Provide the [X, Y] coordinate of the cell's center where the given text is located.  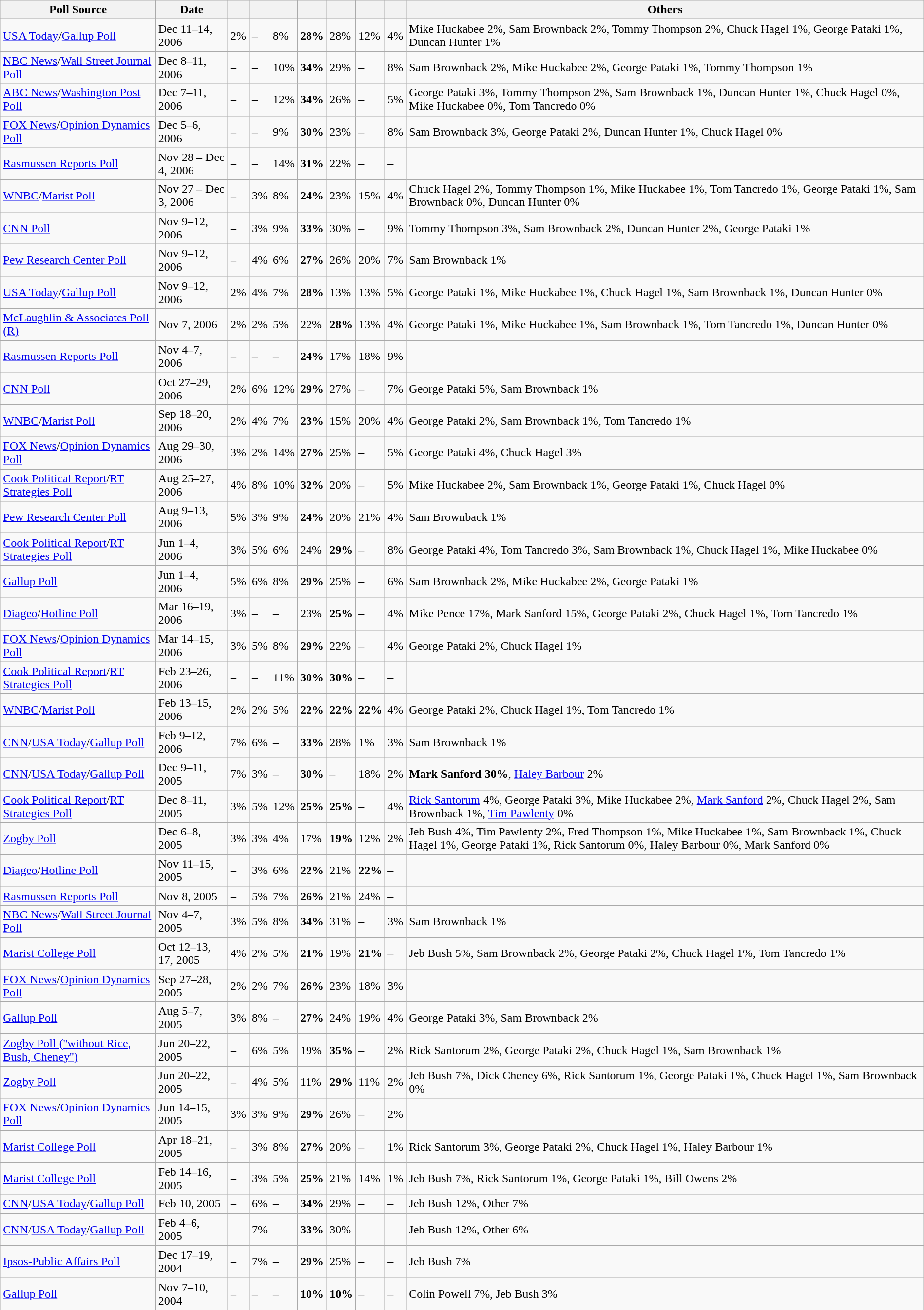
Mar 16–19, 2006 [192, 613]
Jeb Bush 7% [665, 1261]
Date [192, 10]
Dec 11–14, 2006 [192, 36]
Jeb Bush 12%, Other 7% [665, 1204]
Mark Sanford 30%, Haley Barbour 2% [665, 774]
Nov 4–7, 2006 [192, 357]
Dec 8–11, 2005 [192, 806]
Feb 10, 2005 [192, 1204]
Jun 14–15, 2005 [192, 1114]
Feb 14–16, 2005 [192, 1178]
Aug 5–7, 2005 [192, 1018]
Nov 27 – Dec 3, 2006 [192, 196]
George Pataki 4%, Chuck Hagel 3% [665, 453]
Feb 4–6, 2005 [192, 1230]
Sam Brownback 2%, Mike Huckabee 2%, George Pataki 1% [665, 582]
ABC News/Washington Post Poll [78, 100]
McLaughlin & Associates Poll (R) [78, 324]
Mike Huckabee 2%, Sam Brownback 1%, George Pataki 1%, Chuck Hagel 0% [665, 485]
Sam Brownback 3%, George Pataki 2%, Duncan Hunter 1%, Chuck Hagel 0% [665, 131]
Others [665, 10]
Mike Pence 17%, Mark Sanford 15%, George Pataki 2%, Chuck Hagel 1%, Tom Tancredo 1% [665, 613]
Nov 7, 2006 [192, 324]
Nov 7–10, 2004 [192, 1294]
George Pataki 4%, Tom Tancredo 3%, Sam Brownback 1%, Chuck Hagel 1%, Mike Huckabee 0% [665, 549]
Poll Source [78, 10]
George Pataki 2%, Chuck Hagel 1%, Tom Tancredo 1% [665, 710]
Aug 25–27, 2006 [192, 485]
Colin Powell 7%, Jeb Bush 3% [665, 1294]
Dec 9–11, 2005 [192, 774]
Ipsos-Public Affairs Poll [78, 1261]
Jeb Bush 12%, Other 6% [665, 1230]
Aug 9–13, 2006 [192, 517]
Dec 5–6, 2006 [192, 131]
Mike Huckabee 2%, Sam Brownback 2%, Tommy Thompson 2%, Chuck Hagel 1%, George Pataki 1%, Duncan Hunter 1% [665, 36]
Dec 8–11, 2006 [192, 67]
Nov 11–15, 2005 [192, 870]
George Pataki 3%, Sam Brownback 2% [665, 1018]
George Pataki 1%, Mike Huckabee 1%, Chuck Hagel 1%, Sam Brownback 1%, Duncan Hunter 0% [665, 292]
Chuck Hagel 2%, Tommy Thompson 1%, Mike Huckabee 1%, Tom Tancredo 1%, George Pataki 1%, Sam Brownback 0%, Duncan Hunter 0% [665, 196]
Sam Brownback 2%, Mike Huckabee 2%, George Pataki 1%, Tommy Thompson 1% [665, 67]
Nov 28 – Dec 4, 2006 [192, 164]
Aug 29–30, 2006 [192, 453]
Sep 18–20, 2006 [192, 421]
George Pataki 3%, Tommy Thompson 2%, Sam Brownback 1%, Duncan Hunter 1%, Chuck Hagel 0%, Mike Huckabee 0%, Tom Tancredo 0% [665, 100]
Dec 6–8, 2005 [192, 838]
Oct 12–13, 17, 2005 [192, 954]
Dec 7–11, 2006 [192, 100]
Rick Santorum 2%, George Pataki 2%, Chuck Hagel 1%, Sam Brownback 1% [665, 1050]
Jeb Bush 5%, Sam Brownback 2%, George Pataki 2%, Chuck Hagel 1%, Tom Tancredo 1% [665, 954]
Zogby Poll (''without Rice, Bush, Cheney'') [78, 1050]
Tommy Thompson 3%, Sam Brownback 2%, Duncan Hunter 2%, George Pataki 1% [665, 228]
Rick Santorum 3%, George Pataki 2%, Chuck Hagel 1%, Haley Barbour 1% [665, 1147]
Feb 9–12, 2006 [192, 742]
Feb 13–15, 2006 [192, 710]
32% [312, 485]
Feb 23–26, 2006 [192, 677]
35% [342, 1050]
Nov 8, 2005 [192, 896]
Sep 27–28, 2005 [192, 986]
Nov 4–7, 2005 [192, 921]
George Pataki 1%, Mike Huckabee 1%, Sam Brownback 1%, Tom Tancredo 1%, Duncan Hunter 0% [665, 324]
Jeb Bush 7%, Dick Cheney 6%, Rick Santorum 1%, George Pataki 1%, Chuck Hagel 1%, Sam Brownback 0% [665, 1082]
George Pataki 5%, Sam Brownback 1% [665, 388]
Apr 18–21, 2005 [192, 1147]
Jeb Bush 7%, Rick Santorum 1%, George Pataki 1%, Bill Owens 2% [665, 1178]
Mar 14–15, 2006 [192, 646]
Dec 17–19, 2004 [192, 1261]
George Pataki 2%, Sam Brownback 1%, Tom Tancredo 1% [665, 421]
Oct 27–29, 2006 [192, 388]
Rick Santorum 4%, George Pataki 3%, Mike Huckabee 2%, Mark Sanford 2%, Chuck Hagel 2%, Sam Brownback 1%, Tim Pawlenty 0% [665, 806]
George Pataki 2%, Chuck Hagel 1% [665, 646]
